Capture the cell that displays the provided text and extract its [X, Y] central coordinate. 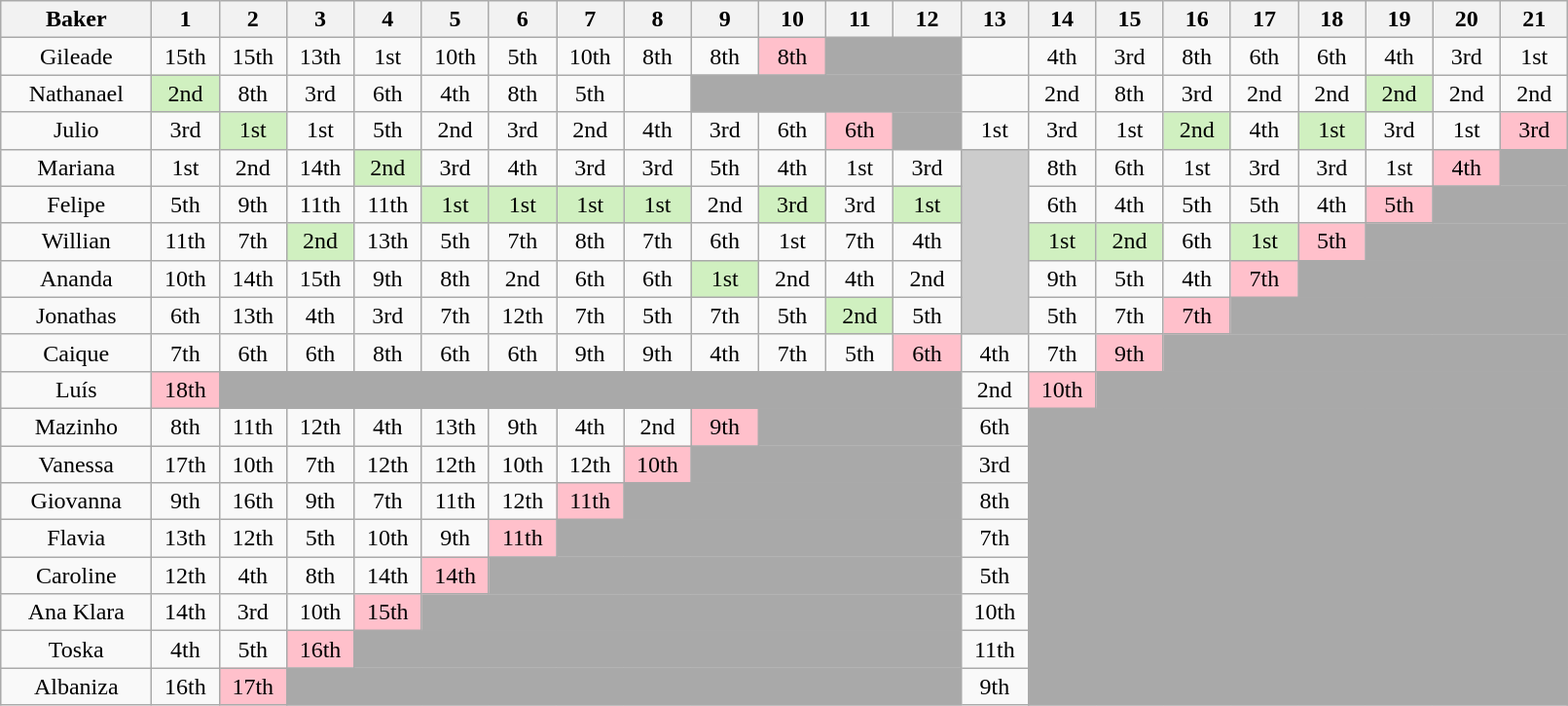
14 [1061, 19]
16 [1197, 19]
Gileade [76, 56]
Albaniza [76, 687]
Luís [76, 390]
12 [927, 19]
Baker [76, 19]
Vanessa [76, 464]
10 [792, 19]
5 [456, 19]
6 [522, 19]
Ana Klara [76, 613]
15 [1129, 19]
7 [590, 19]
8 [658, 19]
Jonathas [76, 316]
Willian [76, 242]
17 [1263, 19]
Nathanael [76, 93]
9 [724, 19]
Giovanna [76, 502]
Julio [76, 130]
18 [1331, 19]
18th [185, 390]
Caroline [76, 576]
20 [1466, 19]
19 [1400, 19]
11 [860, 19]
13 [995, 19]
Felipe [76, 204]
Ananda [76, 279]
Mazinho [76, 427]
Flavia [76, 539]
2 [253, 19]
21 [1534, 19]
Caique [76, 353]
Toska [76, 650]
Mariana [76, 167]
1 [185, 19]
3 [319, 19]
4 [387, 19]
